Pinpoint the cell where the given text exists, returning its (x, y) midpoint coordinate. 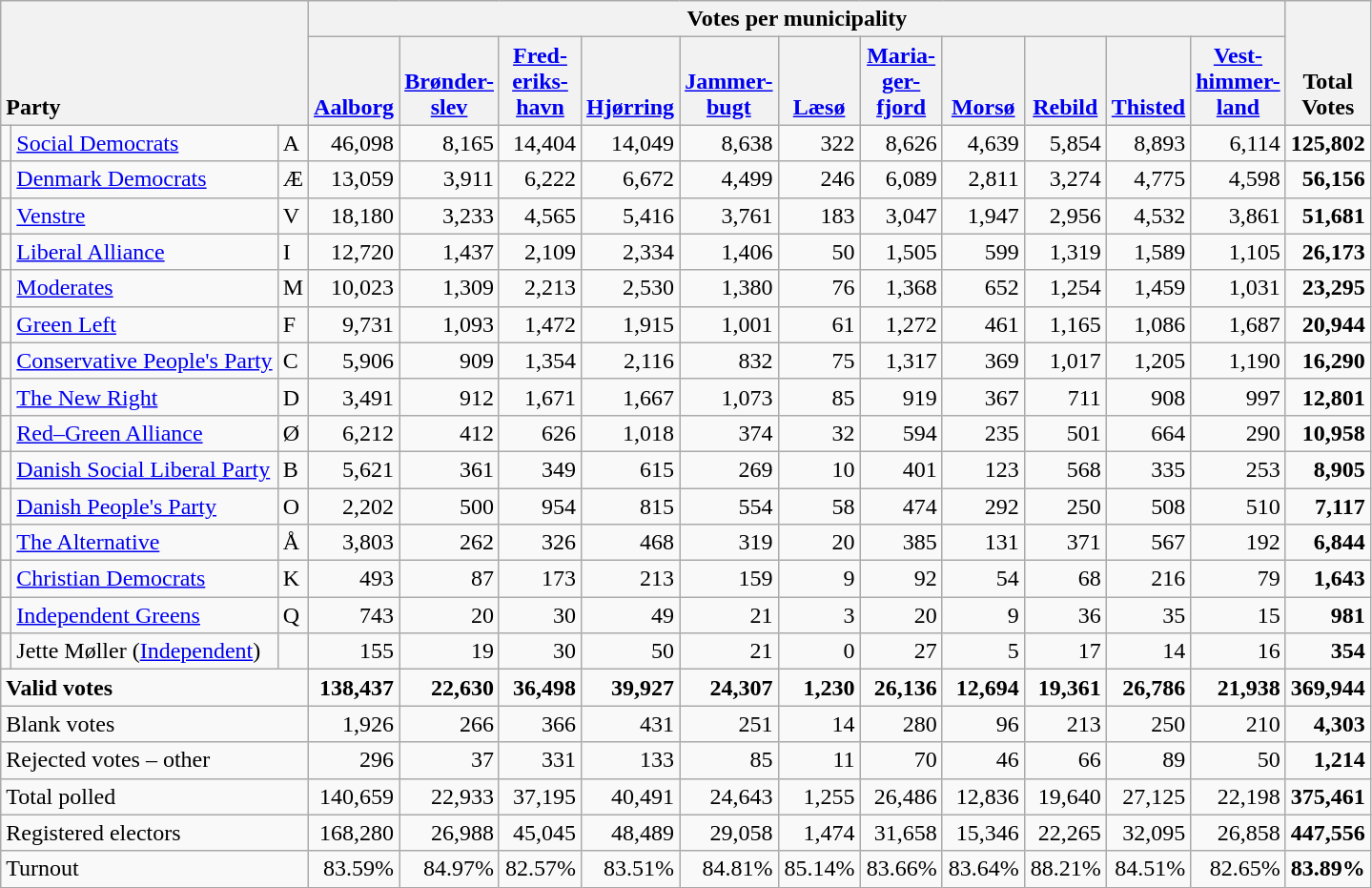
474 (901, 506)
8,165 (450, 143)
12,801 (1327, 397)
92 (901, 579)
567 (1148, 543)
87 (450, 579)
159 (728, 579)
Denmark Democrats (145, 179)
210 (1238, 724)
37 (450, 760)
6,114 (1238, 143)
88.21% (1065, 869)
131 (983, 543)
832 (728, 361)
6,212 (355, 433)
447,556 (1327, 833)
26,786 (1148, 688)
2,811 (983, 179)
96 (983, 724)
Thisted (1148, 81)
C (293, 361)
45,045 (540, 833)
Independent Greens (145, 615)
155 (355, 651)
1,406 (728, 252)
909 (450, 361)
70 (901, 760)
Vest- himmer- land (1238, 81)
1,309 (450, 288)
262 (450, 543)
32,095 (1148, 833)
6,844 (1327, 543)
1,319 (1065, 252)
508 (1148, 506)
26,858 (1238, 833)
76 (819, 288)
F (293, 324)
5,906 (355, 361)
12,694 (983, 688)
375,461 (1327, 796)
1,001 (728, 324)
4,639 (983, 143)
1,505 (901, 252)
1,459 (1148, 288)
A (293, 143)
493 (355, 579)
Moderates (145, 288)
32 (819, 433)
5,854 (1065, 143)
3,761 (728, 216)
13,059 (355, 179)
3 (819, 615)
16,290 (1327, 361)
Valid votes (154, 688)
36 (1065, 615)
20,944 (1327, 324)
1,018 (631, 433)
1,031 (1238, 288)
10,023 (355, 288)
12,720 (355, 252)
Total polled (154, 796)
568 (1065, 469)
27 (901, 651)
3,047 (901, 216)
173 (540, 579)
Rejected votes – other (154, 760)
3,861 (1238, 216)
369,944 (1327, 688)
Liberal Alliance (145, 252)
51,681 (1327, 216)
D (293, 397)
89 (1148, 760)
Æ (293, 179)
Green Left (145, 324)
296 (355, 760)
26,988 (450, 833)
5 (983, 651)
V (293, 216)
Venstre (145, 216)
84.81% (728, 869)
6,222 (540, 179)
908 (1148, 397)
35 (1148, 615)
369 (983, 361)
19,361 (1065, 688)
1,254 (1065, 288)
919 (901, 397)
27,125 (1148, 796)
75 (819, 361)
371 (1065, 543)
56,156 (1327, 179)
1,255 (819, 796)
2,334 (631, 252)
743 (355, 615)
981 (1327, 615)
16 (1238, 651)
Aalborg (355, 81)
269 (728, 469)
280 (901, 724)
1,589 (1148, 252)
22,933 (450, 796)
7,117 (1327, 506)
251 (728, 724)
954 (540, 506)
24,643 (728, 796)
83.89% (1327, 869)
138,437 (355, 688)
Red–Green Alliance (145, 433)
Registered electors (154, 833)
Ø (293, 433)
Q (293, 615)
3,491 (355, 397)
1,214 (1327, 760)
1,354 (540, 361)
4,598 (1238, 179)
Party (154, 63)
Å (293, 543)
1,086 (1148, 324)
401 (901, 469)
1,926 (355, 724)
21,938 (1238, 688)
1,017 (1065, 361)
123 (983, 469)
66 (1065, 760)
15 (1238, 615)
Danish People's Party (145, 506)
K (293, 579)
Turnout (154, 869)
266 (450, 724)
6,089 (901, 179)
Conservative People's Party (145, 361)
15,346 (983, 833)
Fred- eriks- havn (540, 81)
68 (1065, 579)
626 (540, 433)
1,474 (819, 833)
82.57% (540, 869)
14,404 (540, 143)
468 (631, 543)
361 (450, 469)
Social Democrats (145, 143)
B (293, 469)
4,565 (540, 216)
594 (901, 433)
500 (450, 506)
412 (450, 433)
1,190 (1238, 361)
192 (1238, 543)
431 (631, 724)
331 (540, 760)
3,274 (1065, 179)
46 (983, 760)
1,368 (901, 288)
40,491 (631, 796)
4,532 (1148, 216)
1,230 (819, 688)
1,667 (631, 397)
36,498 (540, 688)
Rebild (1065, 81)
2,116 (631, 361)
1,687 (1238, 324)
Morsø (983, 81)
1,380 (728, 288)
2,956 (1065, 216)
8,626 (901, 143)
1,165 (1065, 324)
2,530 (631, 288)
366 (540, 724)
Maria- ger- fjord (901, 81)
79 (1238, 579)
Blank votes (154, 724)
3,233 (450, 216)
49 (631, 615)
5,416 (631, 216)
83.59% (355, 869)
1,643 (1327, 579)
374 (728, 433)
1,317 (901, 361)
367 (983, 397)
652 (983, 288)
290 (1238, 433)
8,638 (728, 143)
2,202 (355, 506)
183 (819, 216)
58 (819, 506)
664 (1148, 433)
235 (983, 433)
82.65% (1238, 869)
19,640 (1065, 796)
8,905 (1327, 469)
133 (631, 760)
22,198 (1238, 796)
125,802 (1327, 143)
85.14% (819, 869)
83.51% (631, 869)
Brønder- slev (450, 81)
1,915 (631, 324)
354 (1327, 651)
19 (450, 651)
M (293, 288)
3,911 (450, 179)
1,947 (983, 216)
22,630 (450, 688)
2,109 (540, 252)
18,180 (355, 216)
26,486 (901, 796)
4,775 (1148, 179)
46,098 (355, 143)
1,105 (1238, 252)
2,213 (540, 288)
26,136 (901, 688)
599 (983, 252)
168,280 (355, 833)
37,195 (540, 796)
61 (819, 324)
Christian Democrats (145, 579)
815 (631, 506)
1,205 (1148, 361)
O (293, 506)
Jette Møller (Independent) (145, 651)
Votes per municipality (797, 19)
Total Votes (1327, 63)
17 (1065, 651)
216 (1148, 579)
1,472 (540, 324)
31,658 (901, 833)
Hjørring (631, 81)
29,058 (728, 833)
9,731 (355, 324)
912 (450, 397)
1,437 (450, 252)
5,621 (355, 469)
48,489 (631, 833)
The New Right (145, 397)
1,073 (728, 397)
1,272 (901, 324)
3,803 (355, 543)
0 (819, 651)
1,671 (540, 397)
385 (901, 543)
253 (1238, 469)
246 (819, 179)
84.51% (1148, 869)
11 (819, 760)
997 (1238, 397)
501 (1065, 433)
461 (983, 324)
4,303 (1327, 724)
12,836 (983, 796)
23,295 (1327, 288)
1,093 (450, 324)
26,173 (1327, 252)
10,958 (1327, 433)
4,499 (728, 179)
84.97% (450, 869)
24,307 (728, 688)
6,672 (631, 179)
14,049 (631, 143)
140,659 (355, 796)
510 (1238, 506)
54 (983, 579)
292 (983, 506)
22,265 (1065, 833)
349 (540, 469)
326 (540, 543)
8,893 (1148, 143)
554 (728, 506)
I (293, 252)
Læsø (819, 81)
10 (819, 469)
83.64% (983, 869)
83.66% (901, 869)
Danish Social Liberal Party (145, 469)
711 (1065, 397)
615 (631, 469)
335 (1148, 469)
The Alternative (145, 543)
Jammer- bugt (728, 81)
319 (728, 543)
39,927 (631, 688)
322 (819, 143)
